Find where the given text appears and provide that cell's center as [x, y] coordinate. 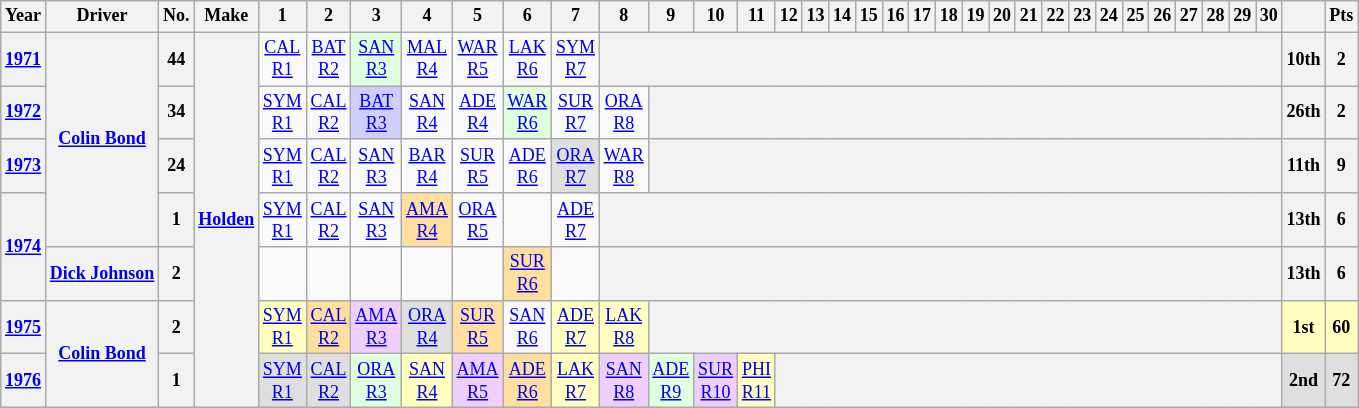
16 [896, 16]
26th [1304, 113]
SURR7 [576, 113]
1975 [24, 327]
30 [1270, 16]
7 [576, 16]
ORAR7 [576, 166]
Dick Johnson [102, 274]
WARR8 [624, 166]
27 [1188, 16]
AMAR3 [376, 327]
12 [788, 16]
17 [922, 16]
LAKR8 [624, 327]
Holden [226, 220]
29 [1242, 16]
ADER9 [671, 381]
14 [842, 16]
1972 [24, 113]
1971 [24, 59]
Make [226, 16]
60 [1342, 327]
3 [376, 16]
4 [428, 16]
SURR6 [528, 274]
8 [624, 16]
ORAR3 [376, 381]
SYMR7 [576, 59]
BATR2 [328, 59]
ADER4 [478, 113]
LAKR7 [576, 381]
11 [756, 16]
CALR1 [283, 59]
1973 [24, 166]
18 [948, 16]
21 [1028, 16]
Year [24, 16]
MALR4 [428, 59]
10 [716, 16]
ORAR8 [624, 113]
26 [1162, 16]
ORAR5 [478, 220]
SURR10 [716, 381]
SANR6 [528, 327]
19 [976, 16]
SANR8 [624, 381]
1976 [24, 381]
WARR6 [528, 113]
34 [176, 113]
Driver [102, 16]
AMAR5 [478, 381]
WARR5 [478, 59]
BATR3 [376, 113]
AMAR4 [428, 220]
5 [478, 16]
22 [1056, 16]
1st [1304, 327]
ORAR4 [428, 327]
44 [176, 59]
11th [1304, 166]
72 [1342, 381]
23 [1082, 16]
BARR4 [428, 166]
1974 [24, 246]
28 [1216, 16]
No. [176, 16]
2nd [1304, 381]
PHIR11 [756, 381]
25 [1136, 16]
Pts [1342, 16]
10th [1304, 59]
20 [1002, 16]
LAKR6 [528, 59]
15 [868, 16]
13 [816, 16]
